From the cell containing the given text, extract its center point as (x, y) coordinate. 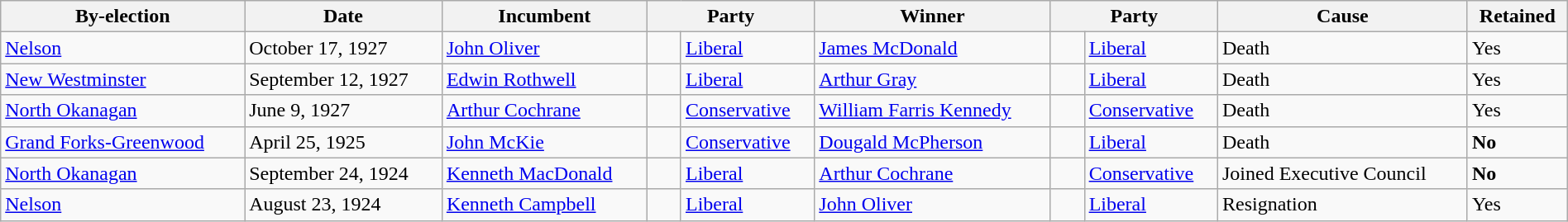
Retained (1517, 17)
Arthur Gray (933, 79)
September 12, 1927 (344, 79)
John McKie (544, 142)
Winner (933, 17)
June 9, 1927 (344, 111)
September 24, 1924 (344, 173)
October 17, 1927 (344, 48)
Joined Executive Council (1342, 173)
April 25, 1925 (344, 142)
William Farris Kennedy (933, 111)
Resignation (1342, 205)
Dougald McPherson (933, 142)
August 23, 1924 (344, 205)
Edwin Rothwell (544, 79)
By-election (122, 17)
Date (344, 17)
Incumbent (544, 17)
James McDonald (933, 48)
New Westminster (122, 79)
Kenneth Campbell (544, 205)
Cause (1342, 17)
Kenneth MacDonald (544, 173)
Grand Forks-Greenwood (122, 142)
